For the text-containing cell, return its midpoint in [X, Y] coordinate format. 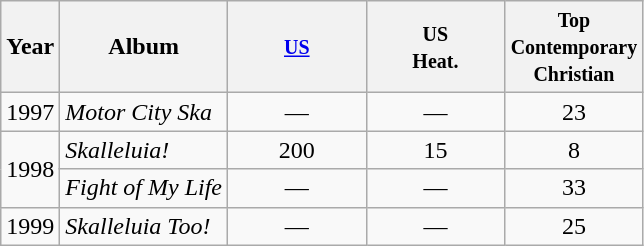
Album [144, 47]
1997 [30, 112]
1998 [30, 169]
Year [30, 47]
Top Contemporary Christian [574, 47]
Motor City Ska [144, 112]
25 [574, 226]
USHeat. [436, 47]
Fight of My Life [144, 188]
Skalleluia Too! [144, 226]
200 [298, 150]
33 [574, 188]
Skalleluia! [144, 150]
15 [436, 150]
US [298, 47]
1999 [30, 226]
23 [574, 112]
8 [574, 150]
